Determine the [x, y] coordinate at the center of the cell enclosing the given text.  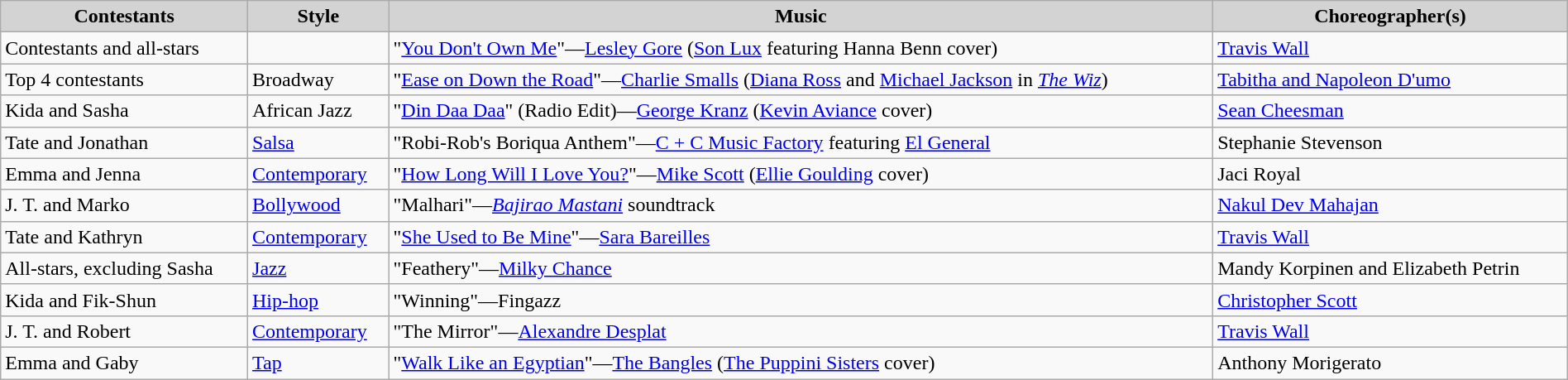
Choreographer(s) [1391, 17]
"Din Daa Daa" (Radio Edit)—George Kranz (Kevin Aviance cover) [801, 111]
Jazz [318, 268]
"Robi-Rob's Boriqua Anthem"—C + C Music Factory featuring El General [801, 142]
Anthony Morigerato [1391, 363]
Stephanie Stevenson [1391, 142]
Emma and Gaby [124, 363]
"Winning"—Fingazz [801, 300]
Tate and Jonathan [124, 142]
Nakul Dev Mahajan [1391, 205]
J. T. and Marko [124, 205]
"She Used to Be Mine"—Sara Bareilles [801, 237]
"Malhari"—Bajirao Mastani soundtrack [801, 205]
Jaci Royal [1391, 174]
Style [318, 17]
Bollywood [318, 205]
Tate and Kathryn [124, 237]
African Jazz [318, 111]
Sean Cheesman [1391, 111]
Tabitha and Napoleon D'umo [1391, 79]
Kida and Sasha [124, 111]
Contestants and all-stars [124, 48]
Tap [318, 363]
All-stars, excluding Sasha [124, 268]
Salsa [318, 142]
"The Mirror"—Alexandre Desplat [801, 331]
"How Long Will I Love You?"—Mike Scott (Ellie Goulding cover) [801, 174]
Broadway [318, 79]
"Ease on Down the Road"—Charlie Smalls (Diana Ross and Michael Jackson in The Wiz) [801, 79]
"Feathery"—Milky Chance [801, 268]
Hip-hop [318, 300]
"Walk Like an Egyptian"—The Bangles (The Puppini Sisters cover) [801, 363]
Top 4 contestants [124, 79]
Christopher Scott [1391, 300]
"You Don't Own Me"—Lesley Gore (Son Lux featuring Hanna Benn cover) [801, 48]
J. T. and Robert [124, 331]
Contestants [124, 17]
Music [801, 17]
Emma and Jenna [124, 174]
Mandy Korpinen and Elizabeth Petrin [1391, 268]
Kida and Fik-Shun [124, 300]
